Determine the [X, Y] coordinate at the center of the cell enclosing the given text.  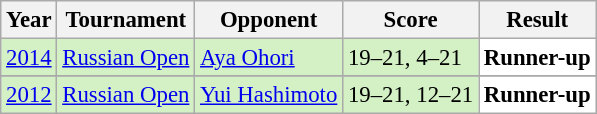
2014 [29, 58]
2012 [29, 95]
Aya Ohori [269, 58]
Yui Hashimoto [269, 95]
Year [29, 20]
19–21, 12–21 [411, 95]
Tournament [126, 20]
Score [411, 20]
Opponent [269, 20]
19–21, 4–21 [411, 58]
Result [536, 20]
